Capture the cell that displays the provided text and extract its (x, y) central coordinate. 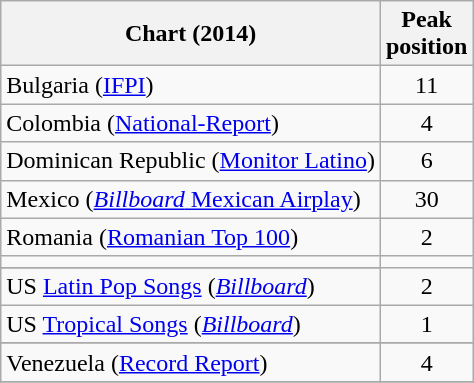
6 (426, 161)
1 (426, 324)
Colombia (National-Report) (191, 123)
30 (426, 199)
Mexico (Billboard Mexican Airplay) (191, 199)
Venezuela (Record Report) (191, 362)
11 (426, 85)
US Tropical Songs (Billboard) (191, 324)
US Latin Pop Songs (Billboard) (191, 286)
Chart (2014) (191, 34)
Romania (Romanian Top 100) (191, 237)
Peakposition (426, 34)
Dominican Republic (Monitor Latino) (191, 161)
Bulgaria (IFPI) (191, 85)
